Pinpoint the cell where the given text exists, returning its [x, y] midpoint coordinate. 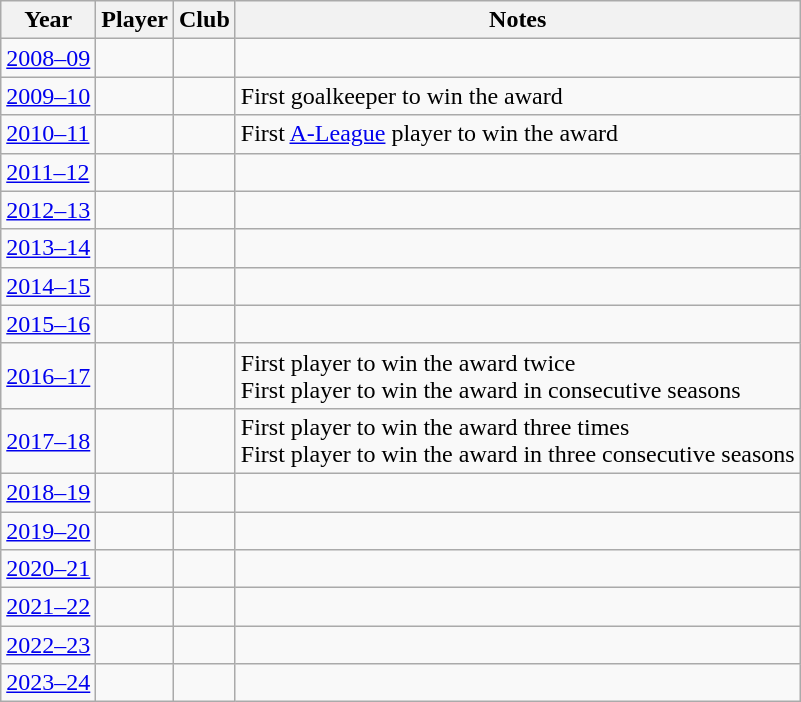
2019–20 [48, 531]
2021–22 [48, 607]
First A-League player to win the award [518, 134]
2020–21 [48, 569]
First player to win the award three timesFirst player to win the award in three consecutive seasons [518, 440]
2009–10 [48, 96]
Year [48, 20]
2016–17 [48, 376]
2008–09 [48, 58]
2018–19 [48, 492]
2023–24 [48, 683]
Club [205, 20]
2015–16 [48, 324]
2012–13 [48, 210]
First player to win the award twiceFirst player to win the award in consecutive seasons [518, 376]
First goalkeeper to win the award [518, 96]
2014–15 [48, 286]
Notes [518, 20]
2022–23 [48, 645]
2013–14 [48, 248]
2017–18 [48, 440]
2010–11 [48, 134]
Player [135, 20]
2011–12 [48, 172]
